Extract the [X, Y] coordinate from the center of the cell holding the provided text.  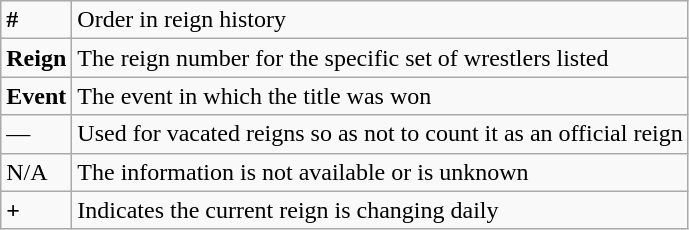
Used for vacated reigns so as not to count it as an official reign [380, 134]
Order in reign history [380, 20]
N/A [36, 172]
Indicates the current reign is changing daily [380, 210]
The event in which the title was won [380, 96]
The information is not available or is unknown [380, 172]
Event [36, 96]
# [36, 20]
— [36, 134]
Reign [36, 58]
+ [36, 210]
The reign number for the specific set of wrestlers listed [380, 58]
